Find where the given text appears and provide that cell's center as (x, y) coordinate. 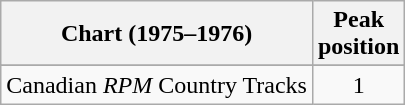
1 (358, 85)
Canadian RPM Country Tracks (157, 85)
Chart (1975–1976) (157, 34)
Peakposition (358, 34)
